Pinpoint the cell where the given text exists, returning its [x, y] midpoint coordinate. 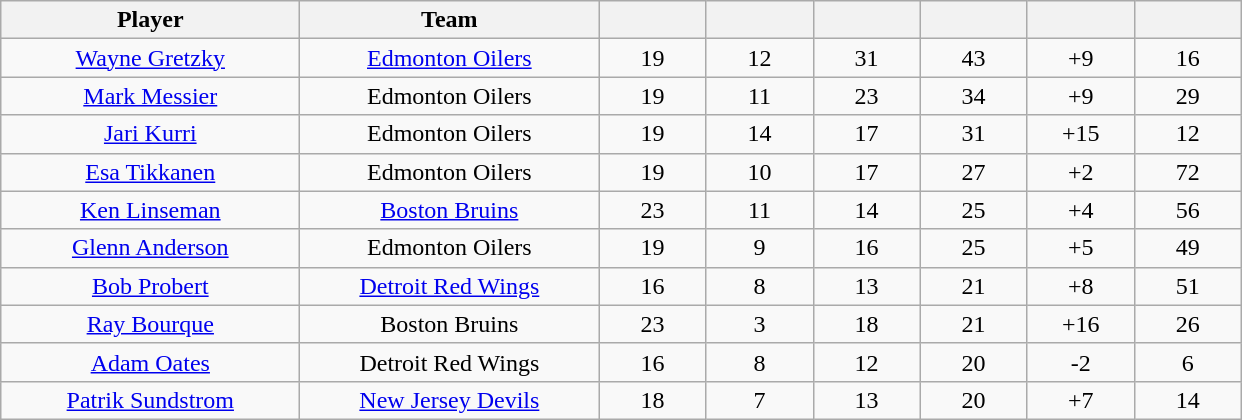
Adam Oates [150, 362]
72 [1188, 172]
10 [760, 172]
Player [150, 20]
9 [760, 248]
+7 [1080, 400]
Team [450, 20]
+15 [1080, 134]
26 [1188, 324]
Mark Messier [150, 96]
+8 [1080, 286]
+16 [1080, 324]
+4 [1080, 210]
+5 [1080, 248]
Ray Bourque [150, 324]
3 [760, 324]
27 [974, 172]
51 [1188, 286]
Ken Linseman [150, 210]
Esa Tikkanen [150, 172]
New Jersey Devils [450, 400]
29 [1188, 96]
Bob Probert [150, 286]
7 [760, 400]
56 [1188, 210]
Jari Kurri [150, 134]
6 [1188, 362]
-2 [1080, 362]
Glenn Anderson [150, 248]
43 [974, 58]
Patrik Sundstrom [150, 400]
49 [1188, 248]
34 [974, 96]
Wayne Gretzky [150, 58]
+2 [1080, 172]
